Determine the [x, y] coordinate at the center of the cell enclosing the given text.  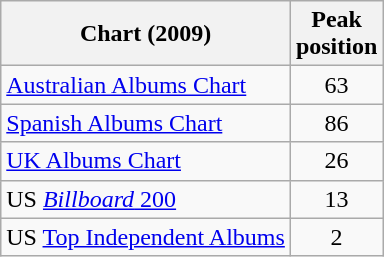
13 [336, 199]
US Top Independent Albums [146, 237]
Chart (2009) [146, 34]
Spanish Albums Chart [146, 123]
Australian Albums Chart [146, 85]
2 [336, 237]
Peakposition [336, 34]
US Billboard 200 [146, 199]
63 [336, 85]
86 [336, 123]
UK Albums Chart [146, 161]
26 [336, 161]
